Return (x, y) of the center of cell containing provided text 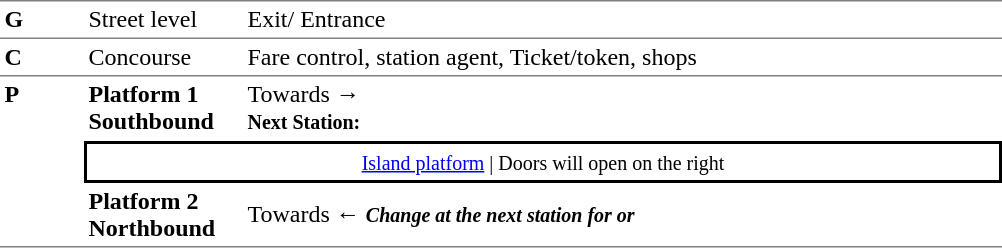
G (42, 20)
Platform 1Southbound (164, 108)
Platform 2Northbound (164, 215)
Island platform | Doors will open on the right (543, 162)
P (42, 162)
Fare control, station agent, Ticket/token, shops (622, 58)
Exit/ Entrance (622, 20)
C (42, 58)
Towards → Next Station: (622, 108)
Concourse (164, 58)
Street level (164, 20)
Towards ← Change at the next station for or (622, 215)
